Locate the cell with the specified text and output its [X, Y] center coordinate. 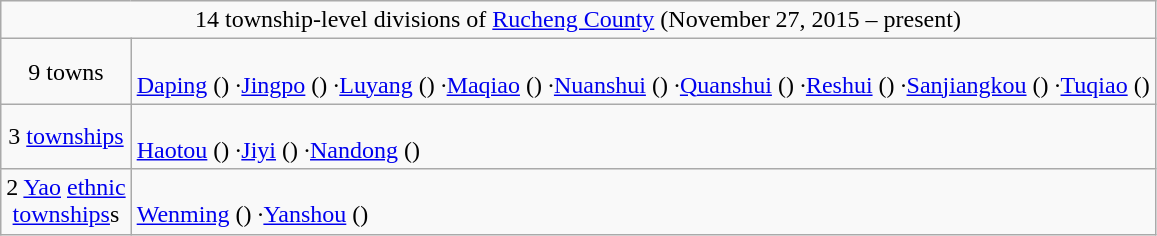
Daping () ·Jingpo () ·Luyang () ·Maqiao () ·Nuanshui () ·Quanshui () ·Reshui () ·Sanjiangkou () ·Tuqiao () [643, 72]
3 townships [66, 136]
9 towns [66, 72]
14 township-level divisions of Rucheng County (November 27, 2015 – present) [578, 20]
Haotou () ·Jiyi () ·Nandong () [643, 136]
2 Yao ethnictownshipss [66, 202]
Wenming () ·Yanshou () [643, 202]
